Pinpoint the cell where the given text exists, returning its [x, y] midpoint coordinate. 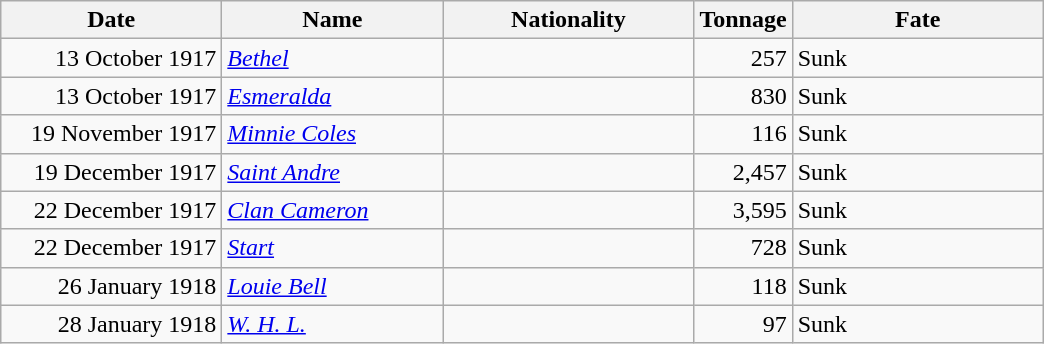
830 [743, 96]
Name [332, 20]
Clan Cameron [332, 210]
26 January 1918 [112, 286]
28 January 1918 [112, 324]
2,457 [743, 172]
Date [112, 20]
Saint Andre [332, 172]
116 [743, 134]
118 [743, 286]
Esmeralda [332, 96]
97 [743, 324]
Louie Bell [332, 286]
19 December 1917 [112, 172]
728 [743, 248]
Tonnage [743, 20]
Bethel [332, 58]
Start [332, 248]
Nationality [568, 20]
3,595 [743, 210]
W. H. L. [332, 324]
Fate [918, 20]
257 [743, 58]
19 November 1917 [112, 134]
Minnie Coles [332, 134]
